Find where the given text appears and provide that cell's center as (X, Y) coordinate. 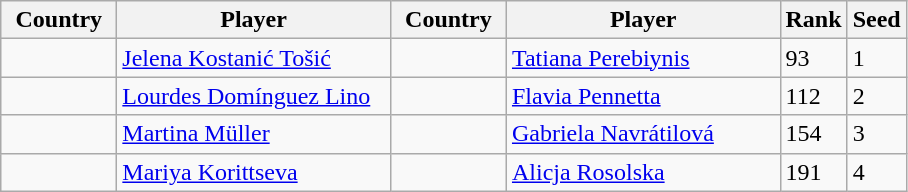
1 (876, 58)
Gabriela Navrátilová (643, 134)
Jelena Kostanić Tošić (254, 58)
4 (876, 172)
154 (814, 134)
191 (814, 172)
Martina Müller (254, 134)
Tatiana Perebiynis (643, 58)
3 (876, 134)
Seed (876, 20)
Alicja Rosolska (643, 172)
Lourdes Domínguez Lino (254, 96)
112 (814, 96)
Rank (814, 20)
Mariya Korittseva (254, 172)
93 (814, 58)
Flavia Pennetta (643, 96)
2 (876, 96)
